Scan for the cell matching the given text and deliver its (x, y) coordinate at center. 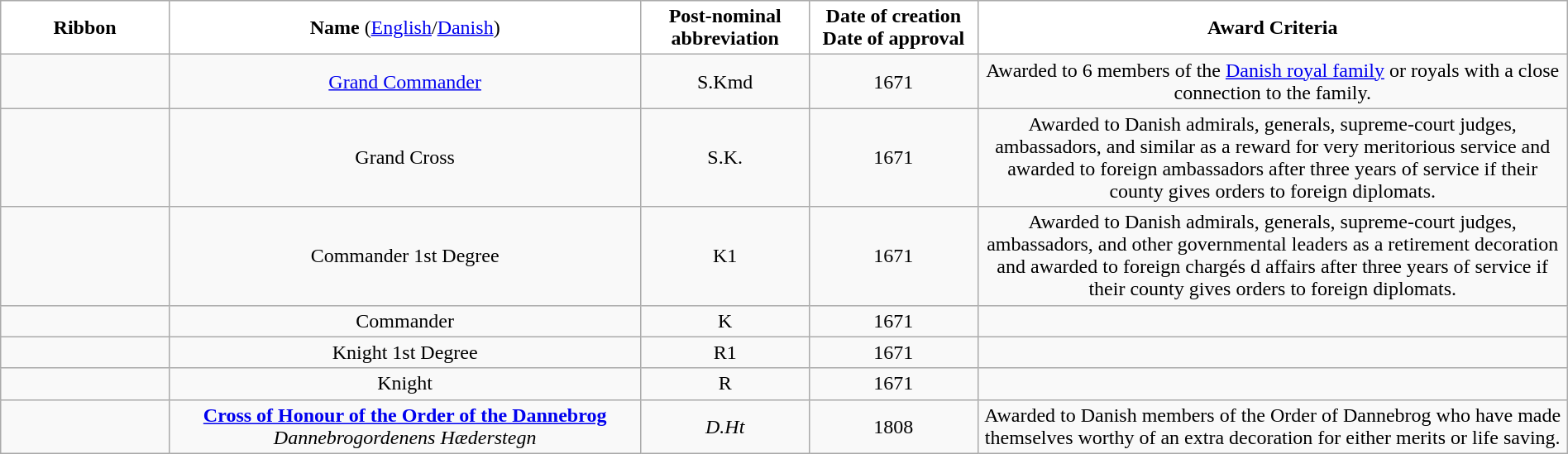
D.Ht (725, 427)
K1 (725, 256)
Awarded to Danish members of the Order of Dannebrog who have made themselves worthy of an extra decoration for either merits or life saving. (1272, 427)
S.K. (725, 157)
K (725, 321)
R (725, 384)
Post-nominal abbreviation (725, 28)
Ribbon (85, 28)
Award Criteria (1272, 28)
Date of creationDate of approval (894, 28)
Grand Cross (404, 157)
Awarded to 6 members of the Danish royal family or royals with a close connection to the family. (1272, 81)
Cross of Honour of the Order of the DannebrogDannebrogordenens Hæderstegn (404, 427)
R1 (725, 352)
Commander 1st Degree (404, 256)
Knight (404, 384)
Grand Commander (404, 81)
Commander (404, 321)
Name (English/Danish) (404, 28)
S.Kmd (725, 81)
1808 (894, 427)
Knight 1st Degree (404, 352)
